Determine the [X, Y] coordinate at the center of the cell enclosing the given text.  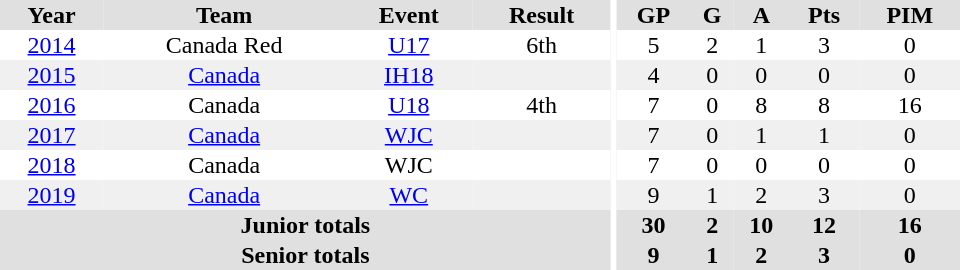
PIM [910, 15]
Event [408, 15]
U17 [408, 45]
Year [52, 15]
2017 [52, 135]
12 [824, 225]
GP [654, 15]
2016 [52, 105]
Canada Red [224, 45]
Result [541, 15]
5 [654, 45]
WC [408, 195]
Team [224, 15]
2019 [52, 195]
30 [654, 225]
Junior totals [306, 225]
2018 [52, 165]
U18 [408, 105]
6th [541, 45]
4th [541, 105]
Pts [824, 15]
G [712, 15]
2015 [52, 75]
2014 [52, 45]
10 [762, 225]
IH18 [408, 75]
4 [654, 75]
A [762, 15]
Senior totals [306, 255]
